Output the (X, Y) coordinate of the center of the cell containing the given text.  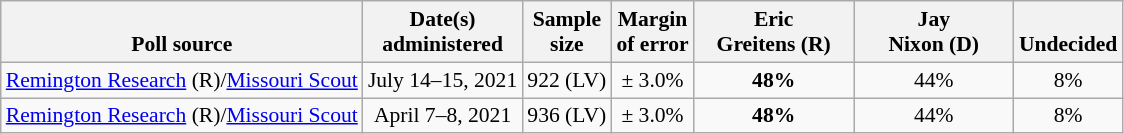
July 14–15, 2021 (442, 80)
Marginof error (652, 32)
EricGreitens (R) (774, 32)
922 (LV) (566, 80)
April 7–8, 2021 (442, 116)
Poll source (182, 32)
JayNixon (D) (934, 32)
936 (LV) (566, 116)
Undecided (1068, 32)
Date(s)administered (442, 32)
Samplesize (566, 32)
